Pinpoint the cell where the given text exists, returning its [x, y] midpoint coordinate. 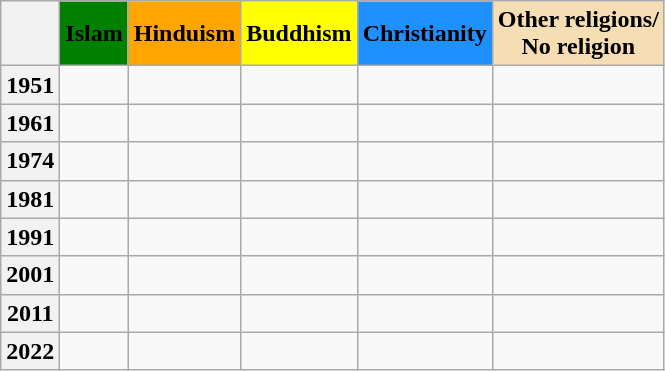
1991 [30, 237]
2011 [30, 313]
1981 [30, 199]
Christianity [424, 34]
Islam [94, 34]
2001 [30, 275]
1961 [30, 123]
Buddhism [299, 34]
Hinduism [184, 34]
1974 [30, 161]
2022 [30, 351]
Other religions/No religion [578, 34]
1951 [30, 85]
